Capture the cell that displays the provided text and extract its [x, y] central coordinate. 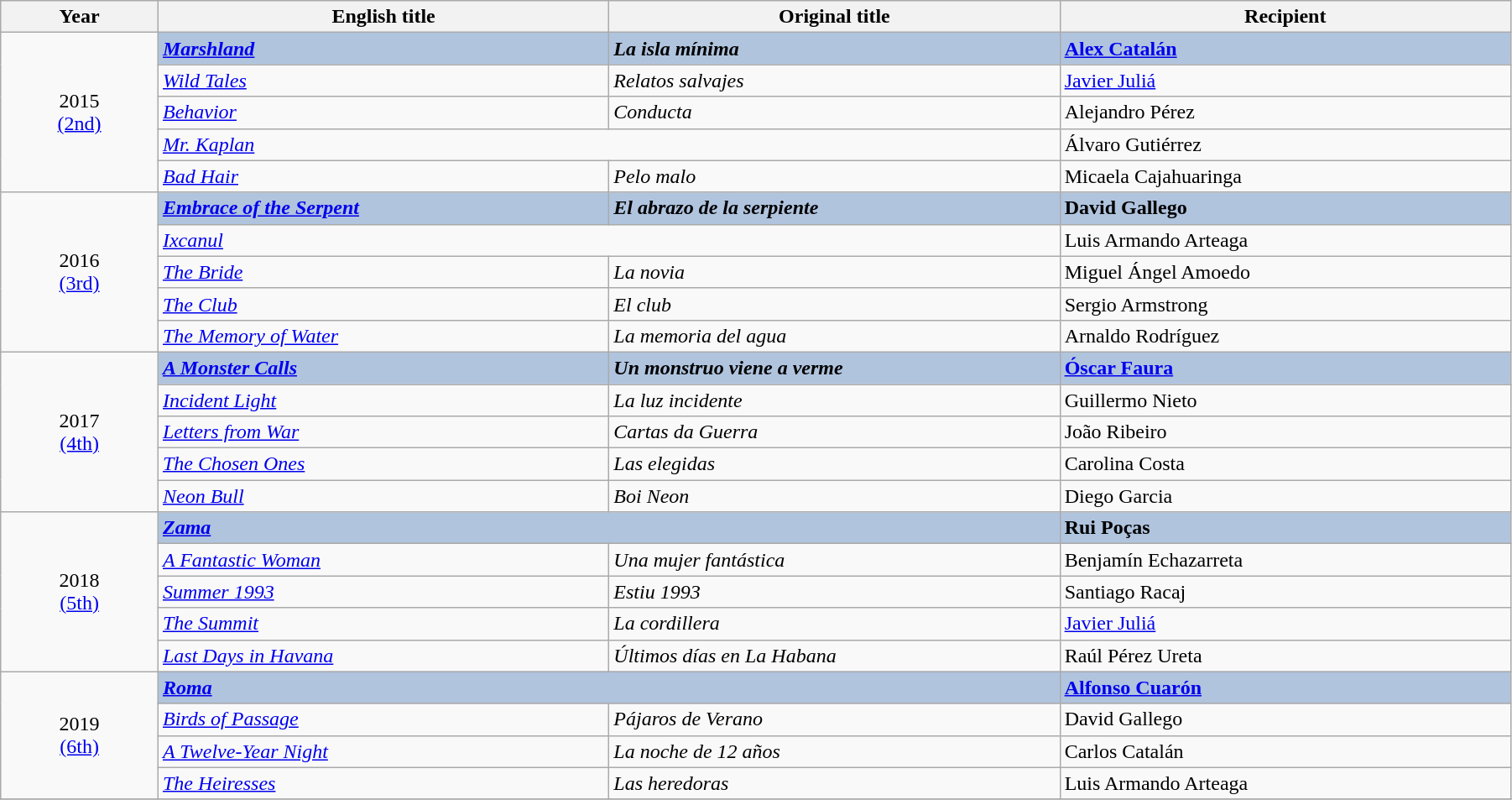
Alejandro Pérez [1285, 112]
The Chosen Ones [383, 464]
Embrace of the Serpent [383, 208]
Raúl Pérez Ureta [1285, 656]
Conducta [834, 112]
La isla mínima [834, 49]
The Summit [383, 624]
La luz incidente [834, 400]
Una mujer fantástica [834, 560]
Un monstruo viene a verme [834, 368]
Rui Poças [1285, 528]
Carlos Catalán [1285, 751]
2017(4th) [80, 431]
Birds of Passage [383, 719]
Behavior [383, 112]
Incident Light [383, 400]
La cordillera [834, 624]
Diego Garcia [1285, 496]
La memoria del agua [834, 336]
The Heiresses [383, 783]
Guillermo Nieto [1285, 400]
A Twelve-Year Night [383, 751]
Pelo malo [834, 176]
Santiago Racaj [1285, 592]
Wild Tales [383, 81]
Sergio Armstrong [1285, 304]
2016(3rd) [80, 272]
The Bride [383, 272]
Bad Hair [383, 176]
Micaela Cajahuaringa [1285, 176]
2015(2nd) [80, 112]
Alfonso Cuarón [1285, 688]
João Ribeiro [1285, 432]
Mr. Kaplan [609, 144]
The Club [383, 304]
Las heredoras [834, 783]
Boi Neon [834, 496]
A Fantastic Woman [383, 560]
The Memory of Water [383, 336]
Cartas da Guerra [834, 432]
English title [383, 17]
Letters from War [383, 432]
Neon Bull [383, 496]
Last Days in Havana [383, 656]
El abrazo de la serpiente [834, 208]
Marshland [383, 49]
Zama [609, 528]
Original title [834, 17]
2018(5th) [80, 592]
Álvaro Gutiérrez [1285, 144]
A Monster Calls [383, 368]
Alex Catalán [1285, 49]
Miguel Ángel Amoedo [1285, 272]
La noche de 12 años [834, 751]
Year [80, 17]
Relatos salvajes [834, 81]
Óscar Faura [1285, 368]
Las elegidas [834, 464]
2019(6th) [80, 735]
Benjamín Echazarreta [1285, 560]
Últimos días en La Habana [834, 656]
Pájaros de Verano [834, 719]
Carolina Costa [1285, 464]
Recipient [1285, 17]
Arnaldo Rodríguez [1285, 336]
Summer 1993 [383, 592]
Roma [609, 688]
Estiu 1993 [834, 592]
El club [834, 304]
Ixcanul [609, 240]
La novia [834, 272]
